Pinpoint the cell where the given text exists, returning its [X, Y] midpoint coordinate. 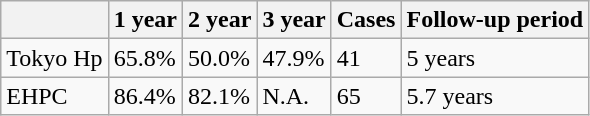
5 years [495, 58]
1 year [145, 20]
86.4% [145, 96]
Tokyo Hp [54, 58]
65.8% [145, 58]
N.A. [294, 96]
3 year [294, 20]
Follow-up period [495, 20]
47.9% [294, 58]
EHPC [54, 96]
82.1% [220, 96]
2 year [220, 20]
50.0% [220, 58]
5.7 years [495, 96]
Cases [366, 20]
41 [366, 58]
65 [366, 96]
